Provide the (X, Y) coordinate of the cell's center where the given text is located.  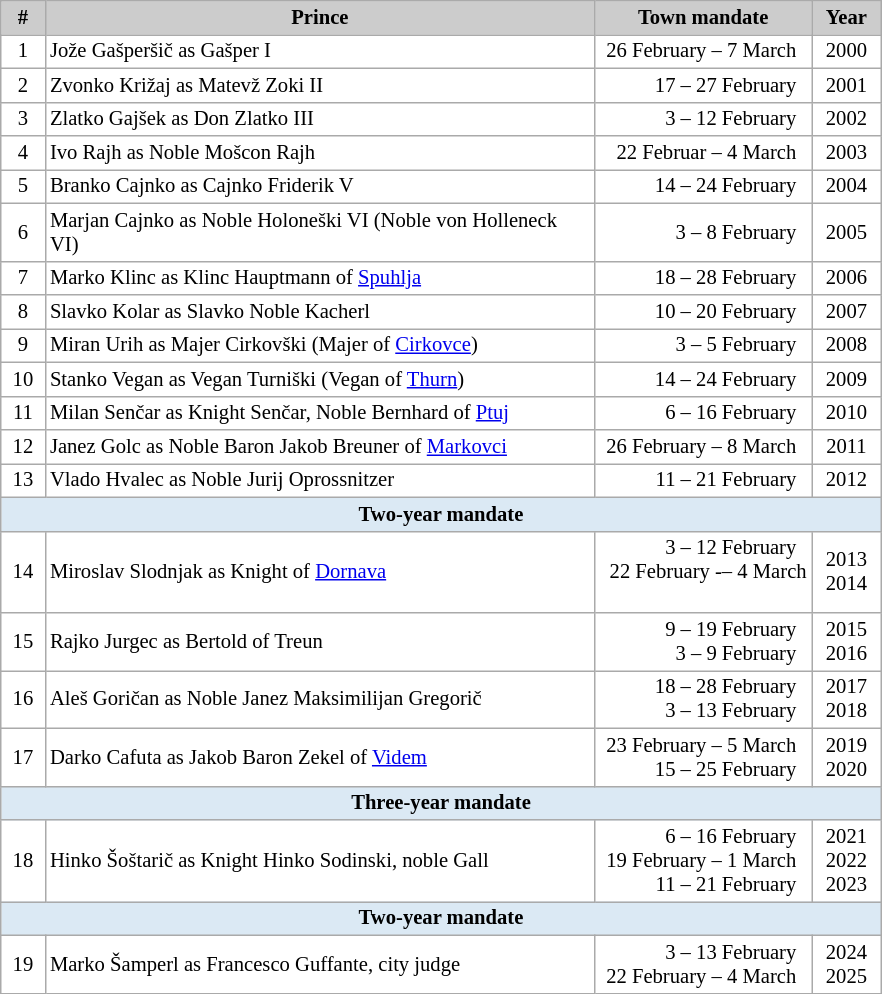
Year (847, 17)
Rajko Jurgec as Bertold of Treun (320, 641)
6 – 16 February 19 February – 1 March 11 – 21 February (704, 861)
16 (23, 699)
20172018 (847, 699)
17 (23, 757)
Milan Senčar as Knight Senčar, Noble Bernhard of Ptuj (320, 413)
4 (23, 153)
2007 (847, 311)
20152016 (847, 641)
1 (23, 51)
20132014 (847, 572)
6 – 16 February (704, 413)
Jože Gašperšič as Gašper I (320, 51)
Aleš Goričan as Noble Janez Maksimilijan Gregorič (320, 699)
10 (23, 379)
12 (23, 447)
10 – 20 February (704, 311)
11 – 21 February (704, 480)
2009 (847, 379)
Janez Golc as Noble Baron Jakob Breuner of Markovci (320, 447)
17 – 27 February (704, 85)
2002 (847, 119)
Branko Cajnko as Cajnko Friderik V (320, 186)
7 (23, 278)
3 – 8 February (704, 232)
9 (23, 345)
3 (23, 119)
2008 (847, 345)
19 (23, 964)
22 Februar – 4 March (704, 153)
Marko Šamperl as Francesco Guffante, city judge (320, 964)
26 February – 7 March (704, 51)
2010 (847, 413)
2012 (847, 480)
Marko Klinc as Klinc Hauptmann of Spuhlja (320, 278)
Miran Urih as Majer Cirkovški (Majer of Cirkovce) (320, 345)
6 (23, 232)
2001 (847, 85)
14 (23, 572)
26 February – 8 March (704, 447)
3 – 13 February 22 February – 4 March (704, 964)
Hinko Šoštarič as Knight Hinko Sodinski, noble Gall (320, 861)
Marjan Cajnko as Noble Holoneški VI (Noble von Holleneck VI) (320, 232)
2000 (847, 51)
2003 (847, 153)
23 February – 5 March 15 – 25 February (704, 757)
2004 (847, 186)
Three-year mandate (441, 803)
2011 (847, 447)
Town mandate (704, 17)
18 – 28 February (704, 278)
18 – 28 February 3 – 13 February (704, 699)
20192020 (847, 757)
Ivo Rajh as Noble Mošcon Rajh (320, 153)
18 (23, 861)
Zlatko Gajšek as Don Zlatko III (320, 119)
8 (23, 311)
Darko Cafuta as Jakob Baron Zekel of Videm (320, 757)
Zvonko Križaj as Matevž Zoki II (320, 85)
5 (23, 186)
Stanko Vegan as Vegan Turniški (Vegan of Thurn) (320, 379)
Vlado Hvalec as Noble Jurij Oprossnitzer (320, 480)
2006 (847, 278)
3 – 12 February (704, 119)
202120222023 (847, 861)
2 (23, 85)
3 – 5 February (704, 345)
Miroslav Slodnjak as Knight of Dornava (320, 572)
Prince (320, 17)
20242025 (847, 964)
2005 (847, 232)
15 (23, 641)
3 – 12 February 22 February -– 4 March (704, 572)
Slavko Kolar as Slavko Noble Kacherl (320, 311)
11 (23, 413)
9 – 19 February 3 – 9 February (704, 641)
# (23, 17)
13 (23, 480)
